Locate the cell with the specified text and output its [X, Y] center coordinate. 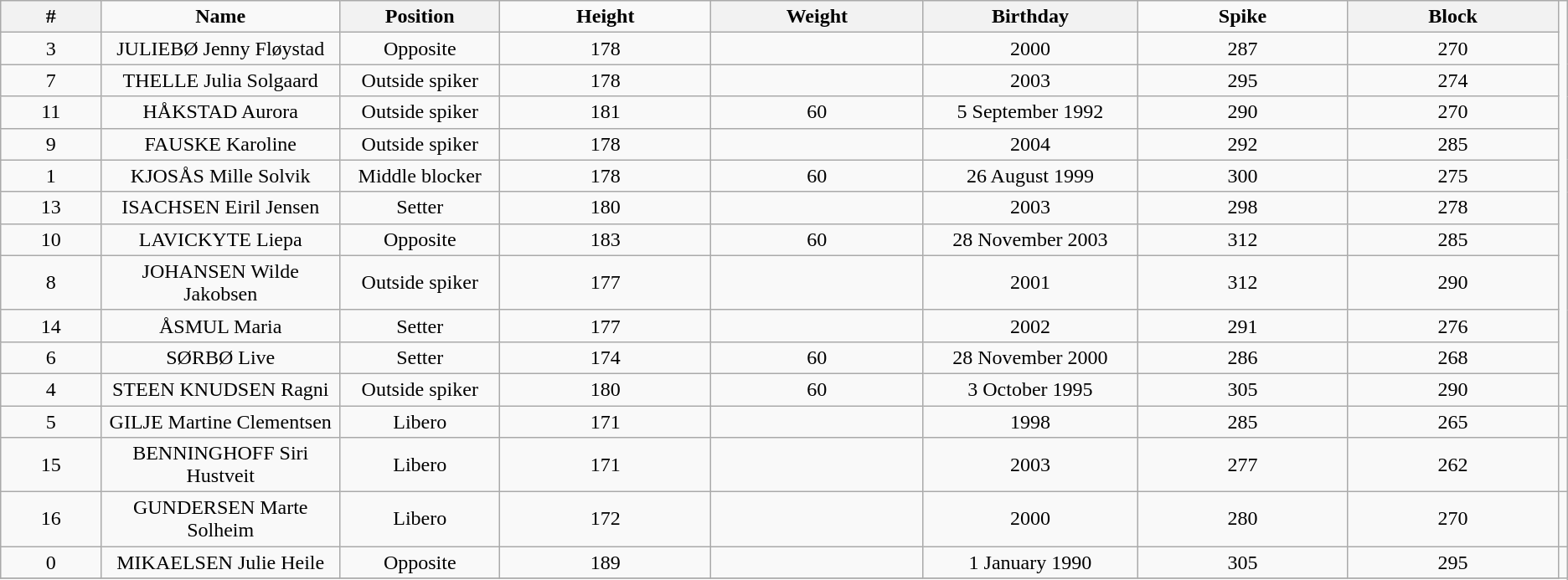
276 [1452, 326]
6 [51, 357]
278 [1452, 208]
4 [51, 389]
LAVICKYTE Liepa [221, 239]
189 [606, 562]
262 [1452, 465]
181 [606, 112]
Name [221, 17]
Block [1452, 17]
300 [1243, 176]
3 October 1995 [1030, 389]
THELLE Julia Solgaard [221, 80]
1 January 1990 [1030, 562]
STEEN KNUDSEN Ragni [221, 389]
183 [606, 239]
ÅSMUL Maria [221, 326]
26 August 1999 [1030, 176]
Birthday [1030, 17]
2001 [1030, 283]
Spike [1243, 17]
275 [1452, 176]
11 [51, 112]
287 [1243, 49]
Middle blocker [420, 176]
172 [606, 519]
10 [51, 239]
JOHANSEN Wilde Jakobsen [221, 283]
BENNINGHOFF Siri Hustveit [221, 465]
ISACHSEN Eiril Jensen [221, 208]
Position [420, 17]
1998 [1030, 421]
291 [1243, 326]
286 [1243, 357]
Weight [818, 17]
5 [51, 421]
1 [51, 176]
268 [1452, 357]
28 November 2000 [1030, 357]
277 [1243, 465]
28 November 2003 [1030, 239]
292 [1243, 144]
274 [1452, 80]
5 September 1992 [1030, 112]
174 [606, 357]
265 [1452, 421]
FAUSKE Karoline [221, 144]
Height [606, 17]
KJOSÅS Mille Solvik [221, 176]
298 [1243, 208]
SØRBØ Live [221, 357]
7 [51, 80]
GILJE Martine Clementsen [221, 421]
8 [51, 283]
13 [51, 208]
GUNDERSEN Marte Solheim [221, 519]
HÅKSTAD Aurora [221, 112]
3 [51, 49]
2004 [1030, 144]
# [51, 17]
14 [51, 326]
2002 [1030, 326]
15 [51, 465]
9 [51, 144]
MIKAELSEN Julie Heile [221, 562]
16 [51, 519]
280 [1243, 519]
0 [51, 562]
JULIEBØ Jenny Fløystad [221, 49]
